Provide the (x, y) coordinate of the cell's center where the given text is located.  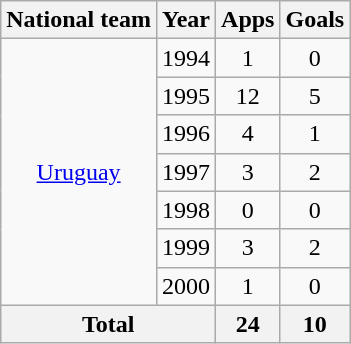
12 (248, 96)
1994 (186, 58)
Year (186, 20)
1999 (186, 248)
Uruguay (79, 172)
2000 (186, 286)
4 (248, 134)
National team (79, 20)
1996 (186, 134)
10 (315, 324)
Goals (315, 20)
24 (248, 324)
1995 (186, 96)
Apps (248, 20)
5 (315, 96)
Total (108, 324)
1997 (186, 172)
1998 (186, 210)
